Output the [x, y] coordinate of the center of the cell containing the given text.  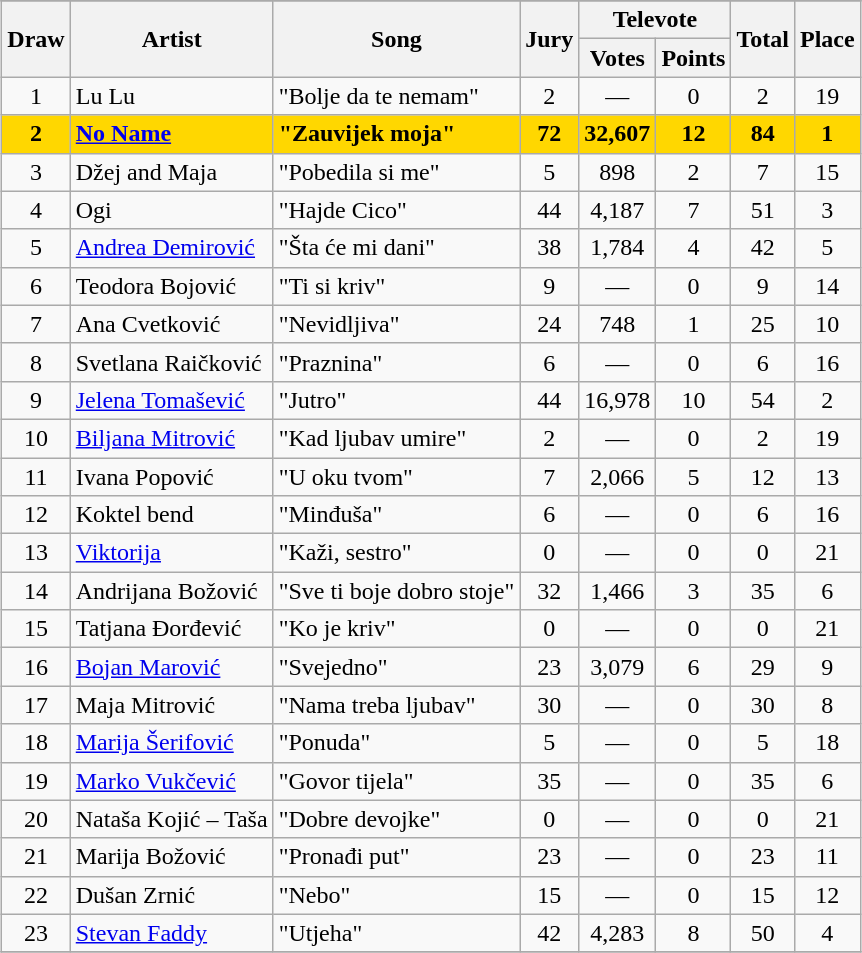
"Ti si kriv" [396, 286]
"Nama treba ljubav" [396, 705]
"Pronađi put" [396, 857]
4,283 [618, 933]
"Bolje da te nemam" [396, 96]
32,607 [618, 134]
51 [763, 210]
Jelena Tomašević [172, 400]
Biljana Mitrović [172, 438]
32 [550, 591]
898 [618, 172]
Marija Šerifović [172, 743]
Tatjana Đorđević [172, 629]
"Minđuša" [396, 515]
Teodora Bojović [172, 286]
Televote [655, 20]
"U oku tvom" [396, 477]
Nataša Kojić – Taša [172, 819]
Place [827, 39]
"Sve ti boje dobro stoje" [396, 591]
Andrijana Božović [172, 591]
16,978 [618, 400]
4,187 [618, 210]
Ivana Popović [172, 477]
Džej and Maja [172, 172]
"Kad ljubav umire" [396, 438]
Jury [550, 39]
Marko Vukčević [172, 781]
Draw [36, 39]
"Ponuda" [396, 743]
748 [618, 324]
"Zauvijek moja" [396, 134]
25 [763, 324]
"Šta će mi dani" [396, 248]
20 [36, 819]
Bojan Marović [172, 667]
Total [763, 39]
Marija Božović [172, 857]
"Utjeha" [396, 933]
2,066 [618, 477]
Andrea Demirović [172, 248]
72 [550, 134]
"Dobre devojke" [396, 819]
24 [550, 324]
1,466 [618, 591]
"Hajde Cico" [396, 210]
Viktorija [172, 553]
"Svejedno" [396, 667]
Maja Mitrović [172, 705]
Points [694, 58]
Dušan Zrnić [172, 895]
Lu Lu [172, 96]
No Name [172, 134]
"Praznina" [396, 362]
Stevan Faddy [172, 933]
Artist [172, 39]
54 [763, 400]
Ogi [172, 210]
"Govor tijela" [396, 781]
Koktel bend [172, 515]
"Nebo" [396, 895]
Votes [618, 58]
"Ko je kriv" [396, 629]
Svetlana Raičković [172, 362]
50 [763, 933]
1,784 [618, 248]
"Jutro" [396, 400]
38 [550, 248]
3,079 [618, 667]
17 [36, 705]
22 [36, 895]
29 [763, 667]
Ana Cvetković [172, 324]
"Nevidljiva" [396, 324]
Song [396, 39]
"Kaži, sestro" [396, 553]
84 [763, 134]
"Pobedila si me" [396, 172]
